Determine the (x, y) coordinate at the center of the cell enclosing the given text.  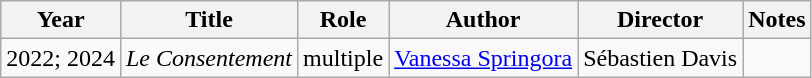
Notes (777, 20)
Vanessa Springora (484, 58)
Sébastien Davis (660, 58)
Year (61, 20)
Le Consentement (208, 58)
Author (484, 20)
Role (344, 20)
2022; 2024 (61, 58)
Director (660, 20)
Title (208, 20)
multiple (344, 58)
